Locate the cell with the specified text and output its [x, y] center coordinate. 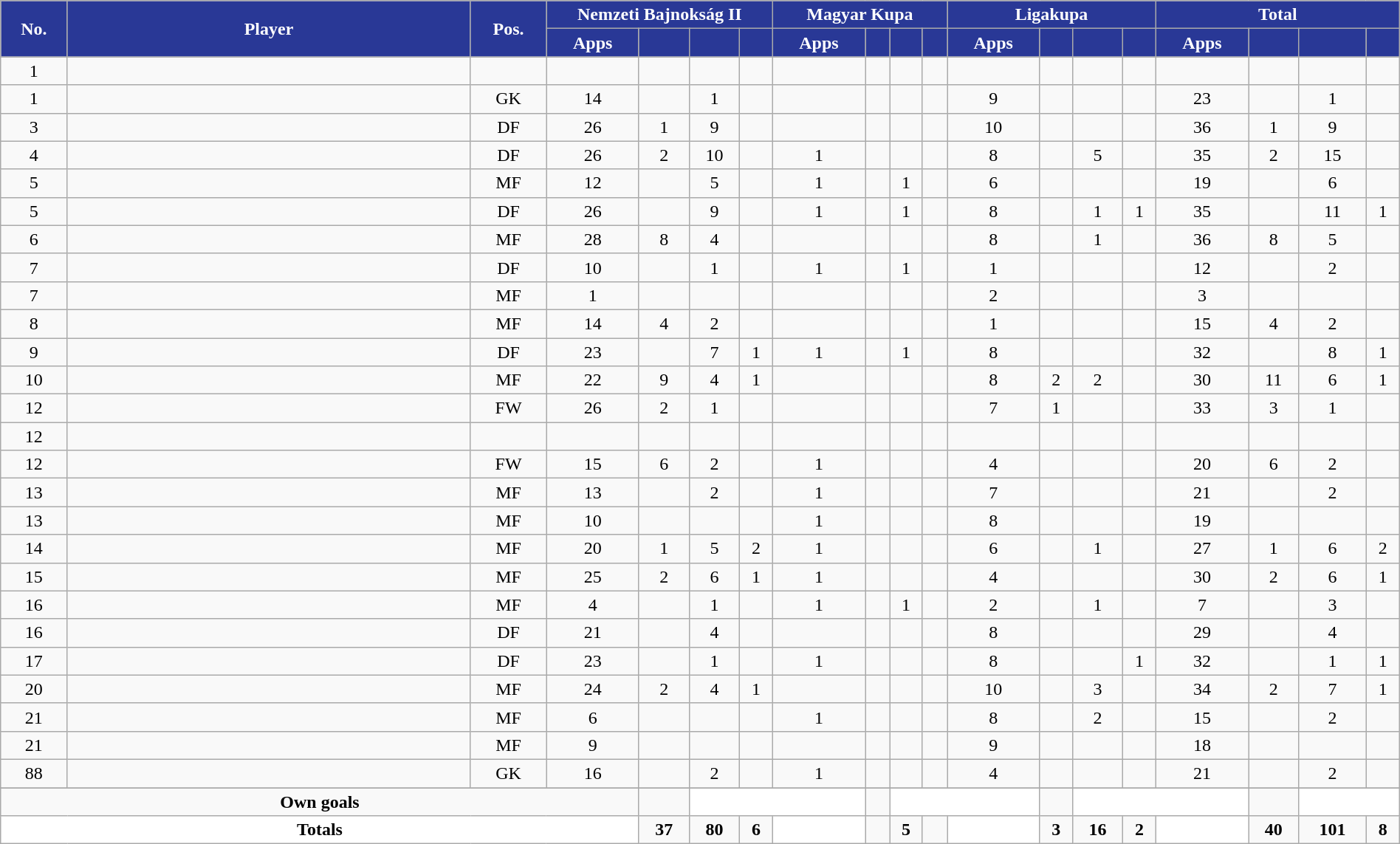
33 [1202, 408]
34 [1202, 689]
Ligakupa [1051, 15]
29 [1202, 633]
Total [1277, 15]
40 [1274, 830]
28 [592, 239]
Nemzeti Bajnokság II [659, 15]
80 [714, 830]
25 [592, 577]
Totals [320, 830]
88 [34, 773]
No. [34, 29]
18 [1202, 745]
27 [1202, 549]
37 [664, 830]
Pos. [508, 29]
Magyar Kupa [859, 15]
24 [592, 689]
Own goals [320, 801]
Player [269, 29]
22 [592, 380]
17 [34, 661]
101 [1332, 830]
